Identify which cell holds the provided text, then report its (x, y) central coordinate. 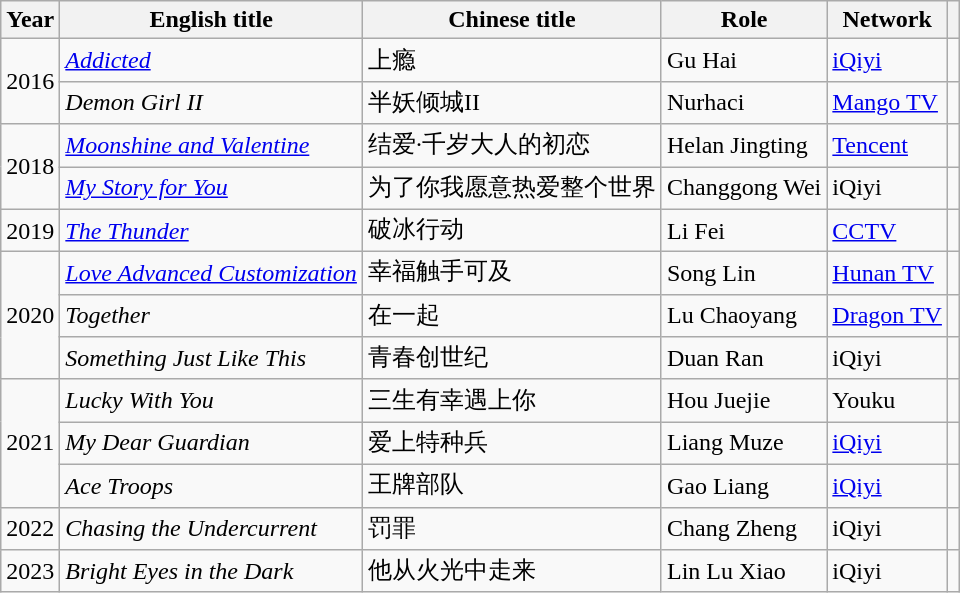
在一起 (512, 316)
Love Advanced Customization (212, 274)
青春创世纪 (512, 358)
Mango TV (888, 102)
Tencent (888, 146)
Addicted (212, 60)
Changgong Wei (744, 188)
半妖倾城II (512, 102)
Hunan TV (888, 274)
2020 (30, 316)
Year (30, 20)
三生有幸遇上你 (512, 400)
Gao Liang (744, 486)
Role (744, 20)
Bright Eyes in the Dark (212, 572)
Helan Jingting (744, 146)
Lin Lu Xiao (744, 572)
Song Lin (744, 274)
他从火光中走来 (512, 572)
Demon Girl II (212, 102)
Duan Ran (744, 358)
2019 (30, 230)
My Dear Guardian (212, 444)
王牌部队 (512, 486)
Together (212, 316)
Chinese title (512, 20)
Hou Juejie (744, 400)
My Story for You (212, 188)
Chang Zheng (744, 528)
Gu Hai (744, 60)
English title (212, 20)
Dragon TV (888, 316)
2022 (30, 528)
幸福触手可及 (512, 274)
2021 (30, 443)
Liang Muze (744, 444)
Network (888, 20)
Nurhaci (744, 102)
Chasing the Undercurrent (212, 528)
Lu Chaoyang (744, 316)
为了你我愿意热爱整个世界 (512, 188)
2023 (30, 572)
2016 (30, 82)
罚罪 (512, 528)
Ace Troops (212, 486)
CCTV (888, 230)
上瘾 (512, 60)
结爱·千岁大人的初恋 (512, 146)
2018 (30, 166)
Li Fei (744, 230)
Youku (888, 400)
Something Just Like This (212, 358)
Lucky With You (212, 400)
破冰行动 (512, 230)
The Thunder (212, 230)
爱上特种兵 (512, 444)
Moonshine and Valentine (212, 146)
